Extract the [x, y] coordinate from the center of the cell holding the provided text.  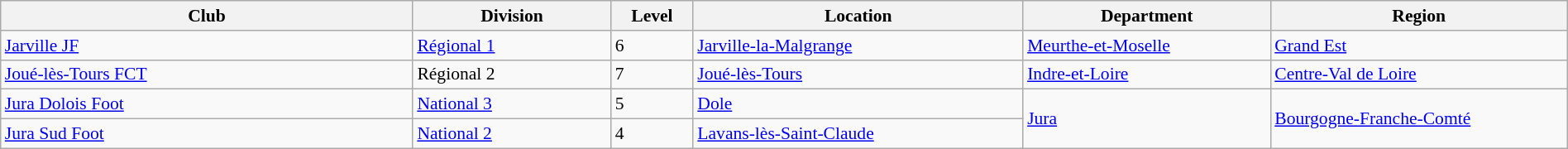
National 3 [511, 104]
Régional 1 [511, 46]
Grand Est [1419, 46]
7 [653, 74]
Location [858, 16]
Indre-et-Loire [1146, 74]
Jarville-la-Malgrange [858, 46]
Club [207, 16]
Jura [1146, 119]
Jura Sud Foot [207, 134]
Level [653, 16]
6 [653, 46]
Region [1419, 16]
Lavans-lès-Saint-Claude [858, 134]
Division [511, 16]
Jura Dolois Foot [207, 104]
Joué-lès-Tours [858, 74]
National 2 [511, 134]
Bourgogne-Franche-Comté [1419, 119]
Department [1146, 16]
Régional 2 [511, 74]
Jarville JF [207, 46]
Dole [858, 104]
Meurthe-et-Moselle [1146, 46]
4 [653, 134]
5 [653, 104]
Centre-Val de Loire [1419, 74]
Joué-lès-Tours FCT [207, 74]
